Pinpoint the cell where the given text exists, returning its [X, Y] midpoint coordinate. 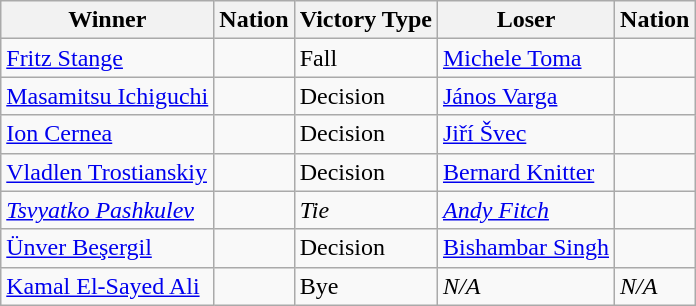
Bye [366, 286]
Michele Toma [526, 58]
Andy Fitch [526, 210]
Jiří Švec [526, 134]
Tie [366, 210]
Fritz Stange [108, 58]
Masamitsu Ichiguchi [108, 96]
Tsvyatko Pashkulev [108, 210]
Winner [108, 20]
Loser [526, 20]
Victory Type [366, 20]
János Varga [526, 96]
Bishambar Singh [526, 248]
Fall [366, 58]
Kamal El-Sayed Ali [108, 286]
Vladlen Trostianskiy [108, 172]
Ion Cernea [108, 134]
Bernard Knitter [526, 172]
Ünver Beşergil [108, 248]
